For the text-containing cell, return its midpoint in [X, Y] coordinate format. 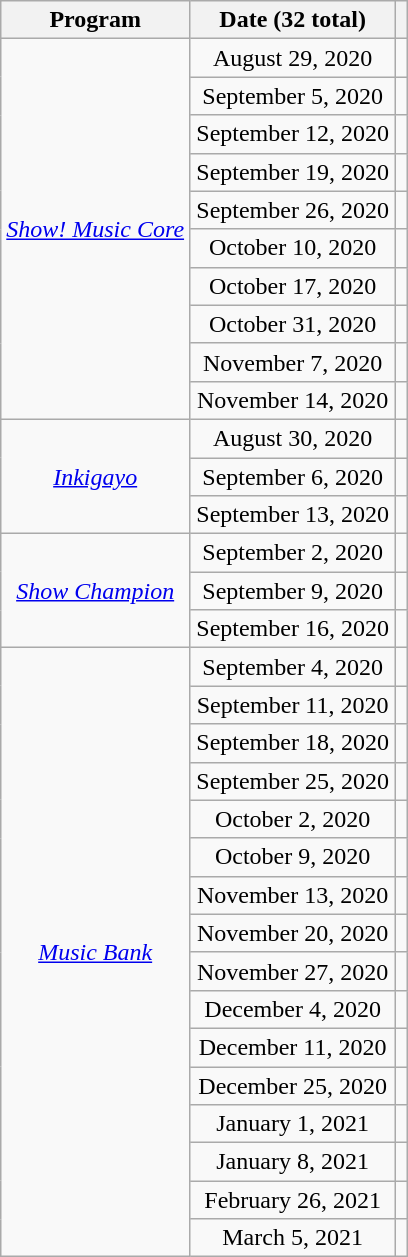
Date (32 total) [293, 20]
September 2, 2020 [293, 553]
March 5, 2021 [293, 1238]
September 26, 2020 [293, 210]
January 8, 2021 [293, 1162]
October 10, 2020 [293, 248]
September 13, 2020 [293, 515]
October 17, 2020 [293, 286]
Show Champion [96, 591]
December 11, 2020 [293, 1047]
October 2, 2020 [293, 819]
Inkigayo [96, 476]
December 4, 2020 [293, 1009]
September 18, 2020 [293, 743]
September 6, 2020 [293, 477]
August 30, 2020 [293, 438]
Music Bank [96, 952]
December 25, 2020 [293, 1085]
September 16, 2020 [293, 629]
February 26, 2021 [293, 1200]
September 9, 2020 [293, 591]
January 1, 2021 [293, 1124]
November 13, 2020 [293, 895]
November 27, 2020 [293, 971]
September 19, 2020 [293, 172]
Show! Music Core [96, 230]
October 9, 2020 [293, 857]
Program [96, 20]
October 31, 2020 [293, 324]
November 20, 2020 [293, 933]
November 14, 2020 [293, 400]
September 4, 2020 [293, 667]
September 11, 2020 [293, 705]
September 5, 2020 [293, 96]
August 29, 2020 [293, 58]
November 7, 2020 [293, 362]
September 12, 2020 [293, 134]
September 25, 2020 [293, 781]
